From the cell containing the given text, extract its center point as [X, Y] coordinate. 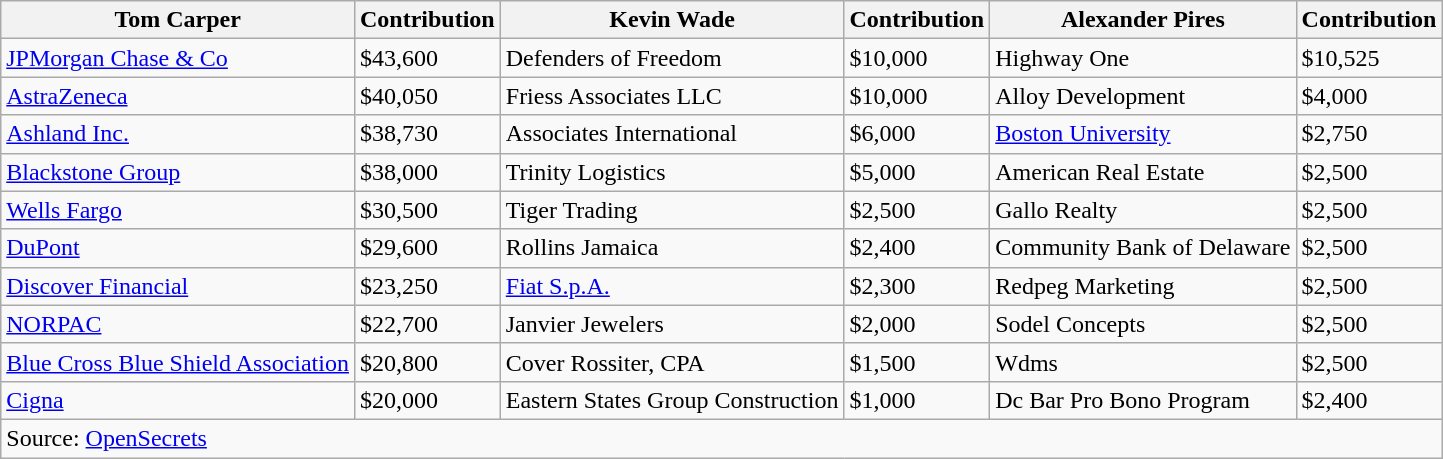
$10,525 [1369, 58]
Alloy Development [1143, 96]
Source: OpenSecrets [722, 438]
$29,600 [427, 248]
$23,250 [427, 286]
Defenders of Freedom [672, 58]
American Real Estate [1143, 172]
$6,000 [917, 134]
$43,600 [427, 58]
$2,300 [917, 286]
Blue Cross Blue Shield Association [178, 362]
$4,000 [1369, 96]
Wdms [1143, 362]
Wells Fargo [178, 210]
Community Bank of Delaware [1143, 248]
Discover Financial [178, 286]
Trinity Logistics [672, 172]
NORPAC [178, 324]
Gallo Realty [1143, 210]
Kevin Wade [672, 20]
Cover Rossiter, CPA [672, 362]
AstraZeneca [178, 96]
Tom Carper [178, 20]
$20,800 [427, 362]
Janvier Jewelers [672, 324]
Tiger Trading [672, 210]
Boston University [1143, 134]
$40,050 [427, 96]
Friess Associates LLC [672, 96]
Dc Bar Pro Bono Program [1143, 400]
$1,000 [917, 400]
Highway One [1143, 58]
$20,000 [427, 400]
$38,000 [427, 172]
Associates International [672, 134]
Alexander Pires [1143, 20]
Ashland Inc. [178, 134]
Eastern States Group Construction [672, 400]
DuPont [178, 248]
$1,500 [917, 362]
Cigna [178, 400]
Rollins Jamaica [672, 248]
$38,730 [427, 134]
Sodel Concepts [1143, 324]
JPMorgan Chase & Co [178, 58]
$5,000 [917, 172]
Fiat S.p.A. [672, 286]
Blackstone Group [178, 172]
$30,500 [427, 210]
Redpeg Marketing [1143, 286]
$22,700 [427, 324]
$2,750 [1369, 134]
$2,000 [917, 324]
